Find where the given text appears and provide that cell's center as (X, Y) coordinate. 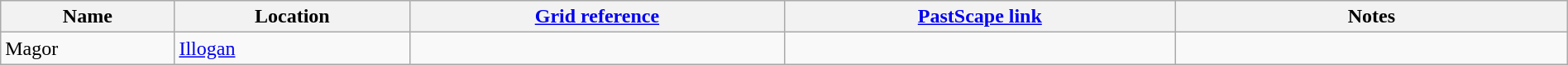
Grid reference (597, 17)
PastScape link (980, 17)
Location (293, 17)
Notes (1372, 17)
Name (88, 17)
Illogan (293, 48)
Magor (88, 48)
